Return (X, Y) of the center of cell containing provided text 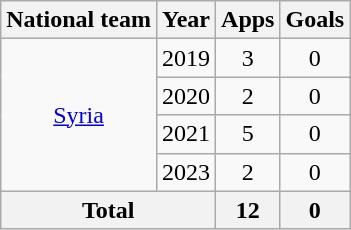
5 (248, 134)
12 (248, 210)
Apps (248, 20)
2021 (186, 134)
2023 (186, 172)
Year (186, 20)
Goals (315, 20)
3 (248, 58)
Syria (79, 115)
National team (79, 20)
2020 (186, 96)
2019 (186, 58)
Total (108, 210)
